Locate the cell with the specified text and output its [x, y] center coordinate. 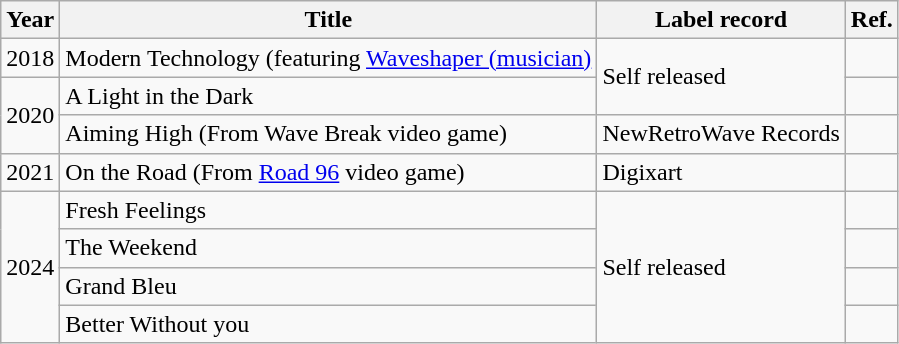
Fresh Feelings [328, 210]
Year [30, 20]
Title [328, 20]
Label record [721, 20]
On the Road (From Road 96 video game) [328, 172]
Digixart [721, 172]
2021 [30, 172]
2018 [30, 58]
Modern Technology (featuring Waveshaper (musician) [328, 58]
2020 [30, 115]
A Light in the Dark [328, 96]
Grand Bleu [328, 286]
Aiming High (From Wave Break video game) [328, 134]
The Weekend [328, 248]
Better Without you [328, 324]
NewRetroWave Records [721, 134]
2024 [30, 267]
Ref. [872, 20]
